Determine the [x, y] coordinate at the center of the cell enclosing the given text.  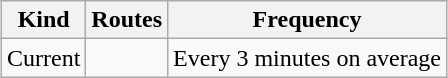
Every 3 minutes on average [308, 58]
Routes [127, 20]
Frequency [308, 20]
Current [43, 58]
Kind [43, 20]
